Return [x, y] of the center of cell containing provided text 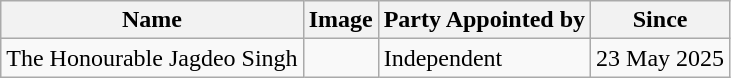
Independent [484, 58]
23 May 2025 [660, 58]
The Honourable Jagdeo Singh [152, 58]
Since [660, 20]
Party Appointed by [484, 20]
Image [340, 20]
Name [152, 20]
